Return the (X, Y) coordinate for the center point of the cell that contains the specified text.  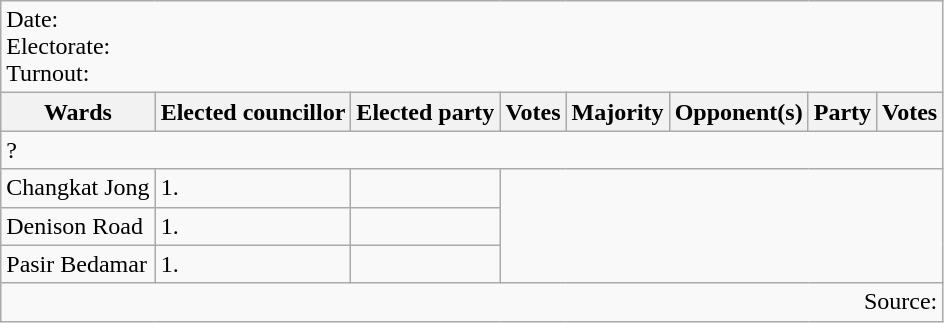
Changkat Jong (78, 188)
Pasir Bedamar (78, 264)
Source: (472, 302)
Elected party (426, 112)
Wards (78, 112)
Denison Road (78, 226)
Elected councillor (253, 112)
? (472, 150)
Opponent(s) (738, 112)
Party (842, 112)
Majority (618, 112)
Date: Electorate: Turnout: (472, 47)
